Return the [X, Y] coordinate for the center point of the cell that contains the specified text.  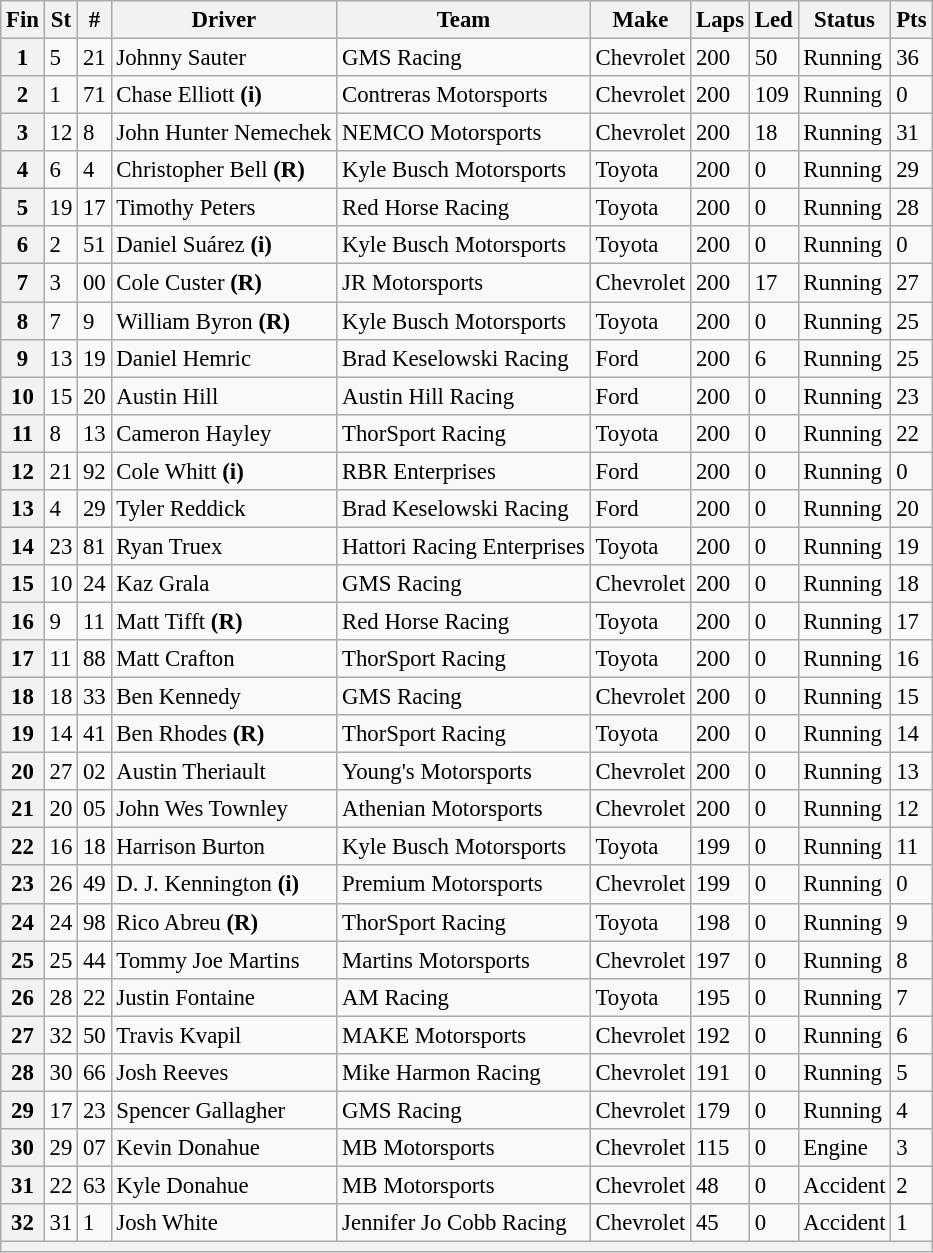
Cole Custer (R) [224, 283]
45 [720, 1223]
Austin Hill [224, 396]
William Byron (R) [224, 321]
Athenian Motorsports [464, 809]
179 [720, 1110]
John Wes Townley [224, 809]
191 [720, 1073]
Christopher Bell (R) [224, 170]
Chase Elliott (i) [224, 95]
49 [94, 885]
Josh Reeves [224, 1073]
# [94, 20]
Tyler Reddick [224, 509]
Martins Motorsports [464, 960]
48 [720, 1185]
92 [94, 471]
51 [94, 245]
Harrison Burton [224, 847]
Rico Abreu (R) [224, 922]
Travis Kvapil [224, 1035]
05 [94, 809]
Kyle Donahue [224, 1185]
D. J. Kennington (i) [224, 885]
Ben Kennedy [224, 697]
197 [720, 960]
88 [94, 659]
NEMCO Motorsports [464, 133]
Matt Tifft (R) [224, 621]
Kaz Grala [224, 584]
195 [720, 997]
Timothy Peters [224, 208]
44 [94, 960]
198 [720, 922]
Premium Motorsports [464, 885]
71 [94, 95]
Johnny Sauter [224, 58]
Team [464, 20]
Ben Rhodes (R) [224, 734]
Fin [23, 20]
Hattori Racing Enterprises [464, 546]
MAKE Motorsports [464, 1035]
Young's Motorsports [464, 772]
192 [720, 1035]
Engine [844, 1148]
98 [94, 922]
Josh White [224, 1223]
Spencer Gallagher [224, 1110]
66 [94, 1073]
81 [94, 546]
Kevin Donahue [224, 1148]
Contreras Motorsports [464, 95]
Ryan Truex [224, 546]
Austin Theriault [224, 772]
Led [774, 20]
Matt Crafton [224, 659]
Mike Harmon Racing [464, 1073]
Driver [224, 20]
Laps [720, 20]
Jennifer Jo Cobb Racing [464, 1223]
Pts [912, 20]
Austin Hill Racing [464, 396]
Status [844, 20]
115 [720, 1148]
Make [640, 20]
Tommy Joe Martins [224, 960]
St [60, 20]
Daniel Suárez (i) [224, 245]
07 [94, 1148]
Cameron Hayley [224, 433]
36 [912, 58]
JR Motorsports [464, 283]
RBR Enterprises [464, 471]
63 [94, 1185]
00 [94, 283]
AM Racing [464, 997]
John Hunter Nemechek [224, 133]
109 [774, 95]
Justin Fontaine [224, 997]
41 [94, 734]
02 [94, 772]
Daniel Hemric [224, 358]
33 [94, 697]
Cole Whitt (i) [224, 471]
